Locate the cell with the specified text and output its (x, y) center coordinate. 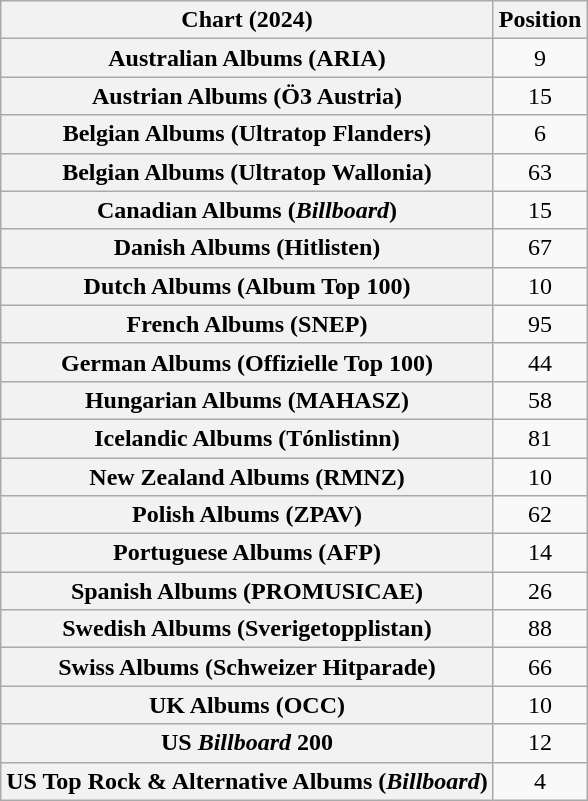
12 (540, 743)
Dutch Albums (Album Top 100) (247, 286)
German Albums (Offizielle Top 100) (247, 362)
Spanish Albums (PROMUSICAE) (247, 591)
UK Albums (OCC) (247, 705)
Danish Albums (Hitlisten) (247, 248)
26 (540, 591)
9 (540, 58)
58 (540, 400)
New Zealand Albums (RMNZ) (247, 477)
French Albums (SNEP) (247, 324)
Belgian Albums (Ultratop Wallonia) (247, 172)
Position (540, 20)
US Billboard 200 (247, 743)
Austrian Albums (Ö3 Austria) (247, 96)
95 (540, 324)
Swiss Albums (Schweizer Hitparade) (247, 667)
6 (540, 134)
Portuguese Albums (AFP) (247, 553)
88 (540, 629)
14 (540, 553)
81 (540, 438)
Polish Albums (ZPAV) (247, 515)
63 (540, 172)
Hungarian Albums (MAHASZ) (247, 400)
66 (540, 667)
Swedish Albums (Sverigetopplistan) (247, 629)
Australian Albums (ARIA) (247, 58)
Belgian Albums (Ultratop Flanders) (247, 134)
44 (540, 362)
4 (540, 781)
US Top Rock & Alternative Albums (Billboard) (247, 781)
67 (540, 248)
Icelandic Albums (Tónlistinn) (247, 438)
62 (540, 515)
Canadian Albums (Billboard) (247, 210)
Chart (2024) (247, 20)
